Provide the [x, y] coordinate of the cell's center where the given text is located.  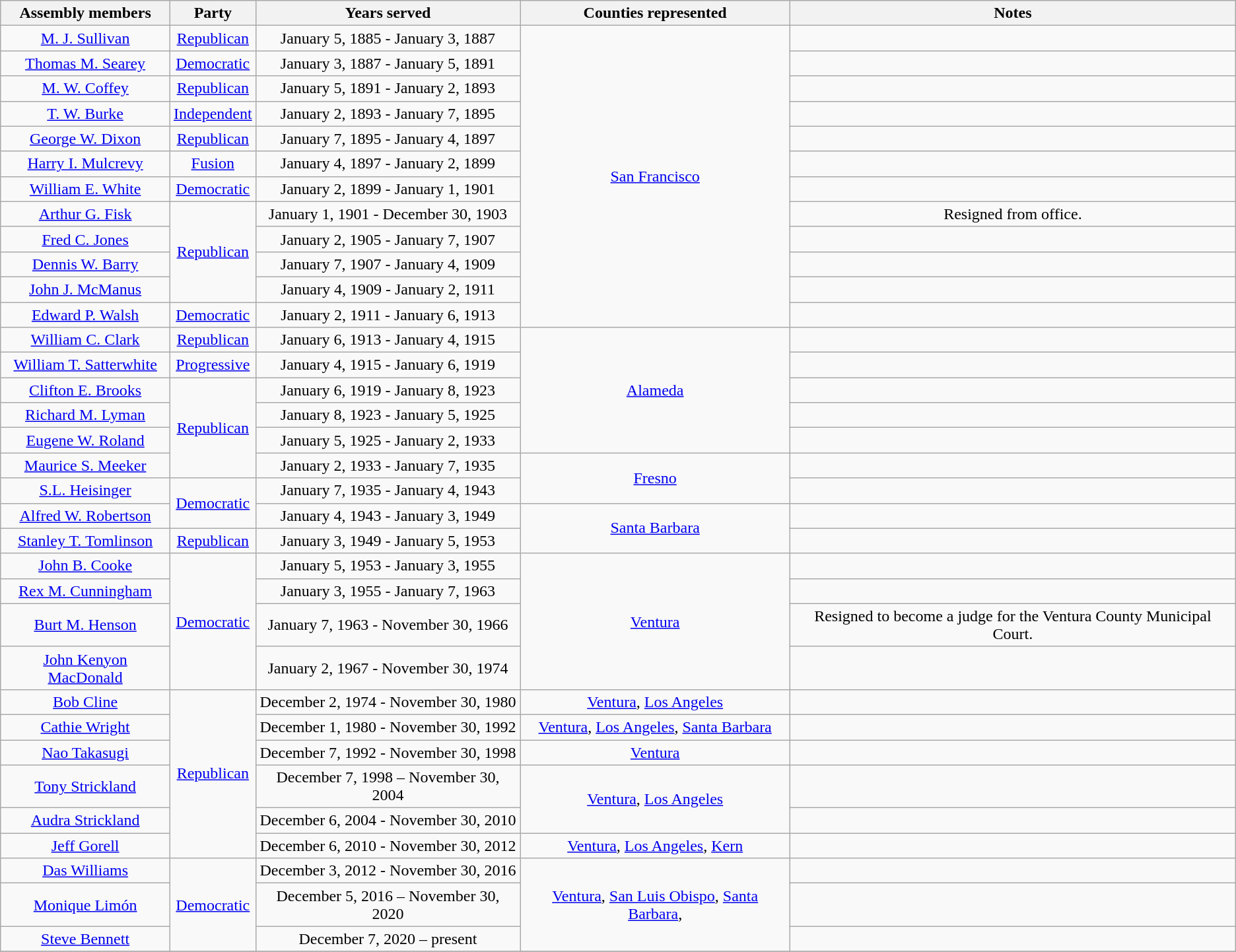
Assembly members [86, 13]
January 7, 1895 - January 4, 1897 [388, 139]
December 1, 1980 - November 30, 1992 [388, 727]
San Francisco [655, 177]
December 7, 2020 – present [388, 939]
Audra Strickland [86, 821]
Nao Takasugi [86, 752]
Fusion [213, 164]
Dennis W. Barry [86, 264]
Alfred W. Robertson [86, 516]
S.L. Heisinger [86, 491]
Resigned to become a judge for the Ventura County Municipal Court. [1013, 625]
Arthur G. Fisk [86, 214]
Ventura, Los Angeles, Kern [655, 846]
January 2, 1899 - January 1, 1901 [388, 189]
Party [213, 13]
Edward P. Walsh [86, 315]
January 4, 1909 - January 2, 1911 [388, 289]
January 6, 1913 - January 4, 1915 [388, 340]
Harry I. Mulcrevy [86, 164]
Bob Cline [86, 702]
Fresno [655, 478]
January 7, 1963 - November 30, 1966 [388, 625]
John Kenyon MacDonald [86, 668]
Ventura, San Luis Obispo, Santa Barbara, [655, 904]
Fred C. Jones [86, 239]
Alameda [655, 390]
Years served [388, 13]
Progressive [213, 365]
John J. McManus [86, 289]
December 6, 2004 - November 30, 2010 [388, 821]
William T. Satterwhite [86, 365]
January 1, 1901 - December 30, 1903 [388, 214]
Counties represented [655, 13]
January 6, 1919 - January 8, 1923 [388, 390]
Stanley T. Tomlinson [86, 541]
Richard M. Lyman [86, 415]
Resigned from office. [1013, 214]
Rex M. Cunningham [86, 591]
William C. Clark [86, 340]
January 2, 1967 - November 30, 1974 [388, 668]
January 4, 1943 - January 3, 1949 [388, 516]
Burt M. Henson [86, 625]
January 7, 1907 - January 4, 1909 [388, 264]
Eugene W. Roland [86, 440]
George W. Dixon [86, 139]
January 3, 1887 - January 5, 1891 [388, 63]
Tony Strickland [86, 787]
December 5, 2016 – November 30, 2020 [388, 904]
Monique Limón [86, 904]
December 7, 1998 – November 30, 2004 [388, 787]
T. W. Burke [86, 114]
Thomas M. Searey [86, 63]
January 2, 1905 - January 7, 1907 [388, 239]
January 3, 1949 - January 5, 1953 [388, 541]
Notes [1013, 13]
January 3, 1955 - January 7, 1963 [388, 591]
January 8, 1923 - January 5, 1925 [388, 415]
Clifton E. Brooks [86, 390]
Das Williams [86, 871]
January 4, 1915 - January 6, 1919 [388, 365]
January 2, 1893 - January 7, 1895 [388, 114]
January 2, 1911 - January 6, 1913 [388, 315]
Independent [213, 114]
M. J. Sullivan [86, 38]
January 2, 1933 - January 7, 1935 [388, 465]
January 4, 1897 - January 2, 1899 [388, 164]
Santa Barbara [655, 528]
December 2, 1974 - November 30, 1980 [388, 702]
December 6, 2010 - November 30, 2012 [388, 846]
Jeff Gorell [86, 846]
December 7, 1992 - November 30, 1998 [388, 752]
December 3, 2012 - November 30, 2016 [388, 871]
January 5, 1925 - January 2, 1933 [388, 440]
January 5, 1885 - January 3, 1887 [388, 38]
January 7, 1935 - January 4, 1943 [388, 491]
William E. White [86, 189]
Ventura, Los Angeles, Santa Barbara [655, 727]
Steve Bennett [86, 939]
M. W. Coffey [86, 88]
January 5, 1891 - January 2, 1893 [388, 88]
Maurice S. Meeker [86, 465]
January 5, 1953 - January 3, 1955 [388, 566]
John B. Cooke [86, 566]
Cathie Wright [86, 727]
